From the cell containing the given text, extract its center point as [x, y] coordinate. 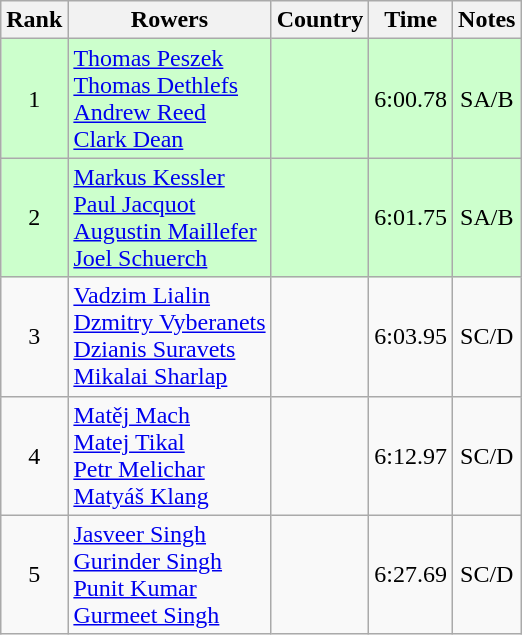
1 [34, 98]
Markus KesslerPaul JacquotAugustin MailleferJoel Schuerch [170, 218]
Notes [487, 20]
6:03.95 [411, 336]
Rowers [170, 20]
5 [34, 574]
4 [34, 456]
6:00.78 [411, 98]
Rank [34, 20]
3 [34, 336]
Time [411, 20]
6:01.75 [411, 218]
2 [34, 218]
6:12.97 [411, 456]
Jasveer SinghGurinder SinghPunit KumarGurmeet Singh [170, 574]
Vadzim LialinDzmitry VyberanetsDzianis SuravetsMikalai Sharlap [170, 336]
Thomas PeszekThomas DethlefsAndrew ReedClark Dean [170, 98]
Country [320, 20]
Matěj MachMatej TikalPetr MelicharMatyáš Klang [170, 456]
6:27.69 [411, 574]
